Extract the [X, Y] coordinate from the center of the cell holding the provided text.  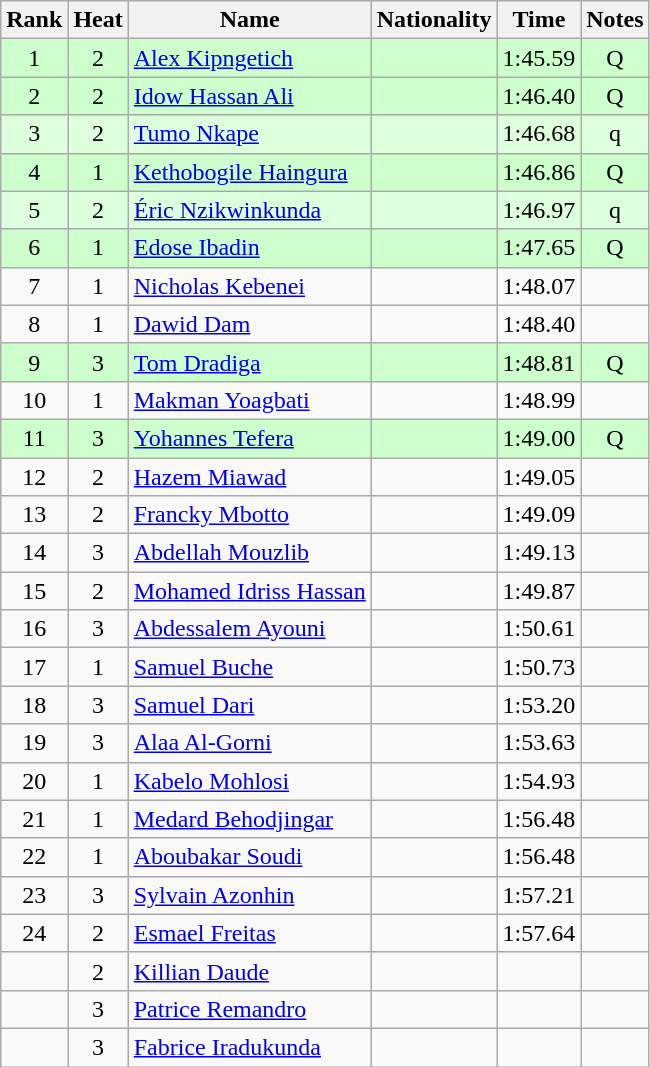
1:53.20 [539, 705]
Makman Yoagbati [250, 400]
1:50.61 [539, 629]
16 [34, 629]
1:45.59 [539, 58]
1:49.13 [539, 553]
Patrice Remandro [250, 1009]
Samuel Buche [250, 667]
8 [34, 324]
7 [34, 286]
Aboubakar Soudi [250, 857]
1:49.00 [539, 438]
17 [34, 667]
Time [539, 20]
Notes [615, 20]
Kabelo Mohlosi [250, 781]
15 [34, 591]
1:48.07 [539, 286]
Tumo Nkape [250, 134]
1:46.40 [539, 96]
Heat [98, 20]
Samuel Dari [250, 705]
Francky Mbotto [250, 515]
Alex Kipngetich [250, 58]
1:53.63 [539, 743]
1:54.93 [539, 781]
1:47.65 [539, 248]
22 [34, 857]
18 [34, 705]
Name [250, 20]
Abdessalem Ayouni [250, 629]
Kethobogile Haingura [250, 172]
1:49.05 [539, 477]
19 [34, 743]
1:57.21 [539, 895]
6 [34, 248]
Fabrice Iradukunda [250, 1047]
Alaa Al-Gorni [250, 743]
21 [34, 819]
Dawid Dam [250, 324]
1:48.40 [539, 324]
23 [34, 895]
1:46.68 [539, 134]
1:48.81 [539, 362]
24 [34, 933]
Sylvain Azonhin [250, 895]
1:49.87 [539, 591]
Edose Ibadin [250, 248]
Esmael Freitas [250, 933]
Rank [34, 20]
Tom Dradiga [250, 362]
9 [34, 362]
4 [34, 172]
11 [34, 438]
Hazem Miawad [250, 477]
Yohannes Tefera [250, 438]
1:49.09 [539, 515]
Éric Nzikwinkunda [250, 210]
1:46.86 [539, 172]
1:57.64 [539, 933]
1:46.97 [539, 210]
1:48.99 [539, 400]
10 [34, 400]
13 [34, 515]
Idow Hassan Ali [250, 96]
1:50.73 [539, 667]
12 [34, 477]
Mohamed Idriss Hassan [250, 591]
Abdellah Mouzlib [250, 553]
14 [34, 553]
5 [34, 210]
20 [34, 781]
Nicholas Kebenei [250, 286]
Medard Behodjingar [250, 819]
Killian Daude [250, 971]
Nationality [434, 20]
